Extract the [x, y] coordinate from the center of the cell holding the provided text.  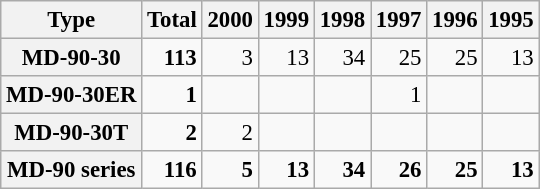
1995 [511, 20]
Total [172, 20]
5 [230, 170]
Type [72, 20]
113 [172, 58]
116 [172, 170]
26 [399, 170]
1999 [286, 20]
MD-90-30ER [72, 95]
MD-90-30T [72, 133]
2000 [230, 20]
1997 [399, 20]
MD-90-30 [72, 58]
MD-90 series [72, 170]
3 [230, 58]
1996 [455, 20]
1998 [342, 20]
